Detect which cell encompasses the target text, then output its [x, y] center coordinate. 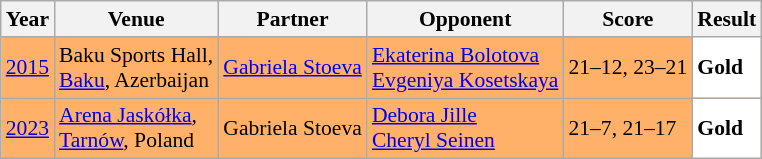
Partner [292, 19]
Debora Jille Cheryl Seinen [466, 128]
Score [628, 19]
Arena Jaskółka,Tarnów, Poland [136, 128]
Ekaterina Bolotova Evgeniya Kosetskaya [466, 68]
21–7, 21–17 [628, 128]
Year [28, 19]
Baku Sports Hall,Baku, Azerbaijan [136, 68]
21–12, 23–21 [628, 68]
2015 [28, 68]
Result [726, 19]
2023 [28, 128]
Opponent [466, 19]
Venue [136, 19]
